Search for the cell housing the specified text and yield its (X, Y) center coordinate. 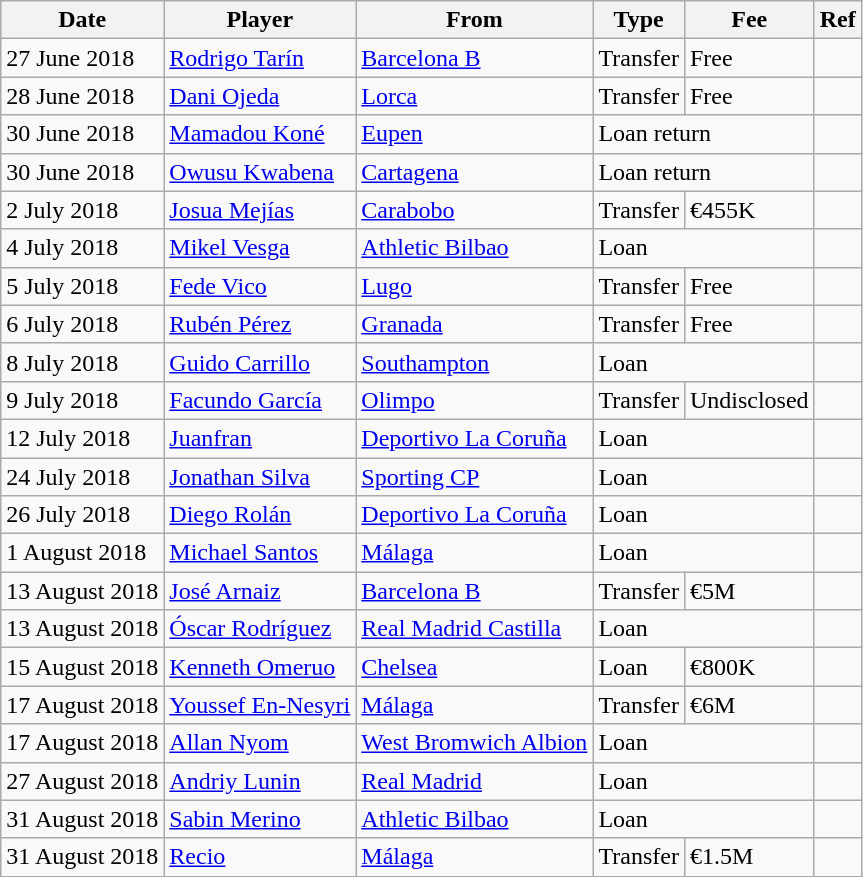
Carabobo (474, 210)
Ref (838, 20)
Sporting CP (474, 477)
Rodrigo Tarín (260, 58)
Real Madrid (474, 781)
West Bromwich Albion (474, 743)
Guido Carrillo (260, 362)
Dani Ojeda (260, 96)
Granada (474, 324)
Recio (260, 857)
27 August 2018 (82, 781)
9 July 2018 (82, 400)
Josua Mejías (260, 210)
Lugo (474, 286)
4 July 2018 (82, 248)
Rubén Pérez (260, 324)
€800K (749, 667)
Southampton (474, 362)
Youssef En-Nesyri (260, 705)
1 August 2018 (82, 553)
Real Madrid Castilla (474, 629)
Lorca (474, 96)
Facundo García (260, 400)
27 June 2018 (82, 58)
€455K (749, 210)
Diego Rolán (260, 515)
Type (639, 20)
Owusu Kwabena (260, 172)
Kenneth Omeruo (260, 667)
Mikel Vesga (260, 248)
Allan Nyom (260, 743)
€6M (749, 705)
28 June 2018 (82, 96)
Fee (749, 20)
Chelsea (474, 667)
Andriy Lunin (260, 781)
5 July 2018 (82, 286)
€5M (749, 591)
Óscar Rodríguez (260, 629)
Sabin Merino (260, 819)
Undisclosed (749, 400)
José Arnaiz (260, 591)
Jonathan Silva (260, 477)
12 July 2018 (82, 438)
Mamadou Koné (260, 134)
Olimpo (474, 400)
Eupen (474, 134)
Cartagena (474, 172)
Juanfran (260, 438)
24 July 2018 (82, 477)
2 July 2018 (82, 210)
8 July 2018 (82, 362)
From (474, 20)
26 July 2018 (82, 515)
€1.5M (749, 857)
Fede Vico (260, 286)
15 August 2018 (82, 667)
6 July 2018 (82, 324)
Player (260, 20)
Date (82, 20)
Michael Santos (260, 553)
